Search for the cell housing the specified text and yield its (X, Y) center coordinate. 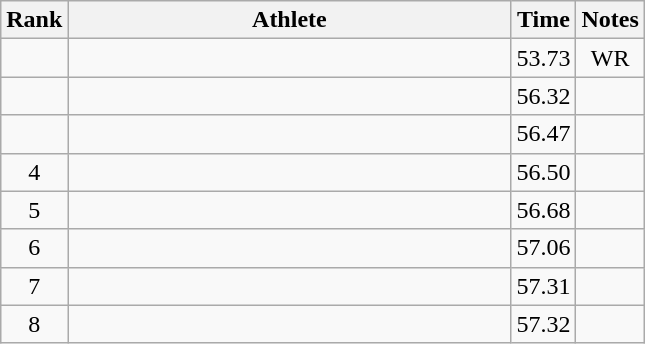
53.73 (544, 58)
7 (34, 286)
Athlete (290, 20)
Time (544, 20)
Notes (610, 20)
57.32 (544, 324)
5 (34, 210)
6 (34, 248)
8 (34, 324)
57.06 (544, 248)
WR (610, 58)
57.31 (544, 286)
56.47 (544, 134)
56.50 (544, 172)
4 (34, 172)
56.68 (544, 210)
56.32 (544, 96)
Rank (34, 20)
